Provide the [X, Y] coordinate of the cell's center where the given text is located.  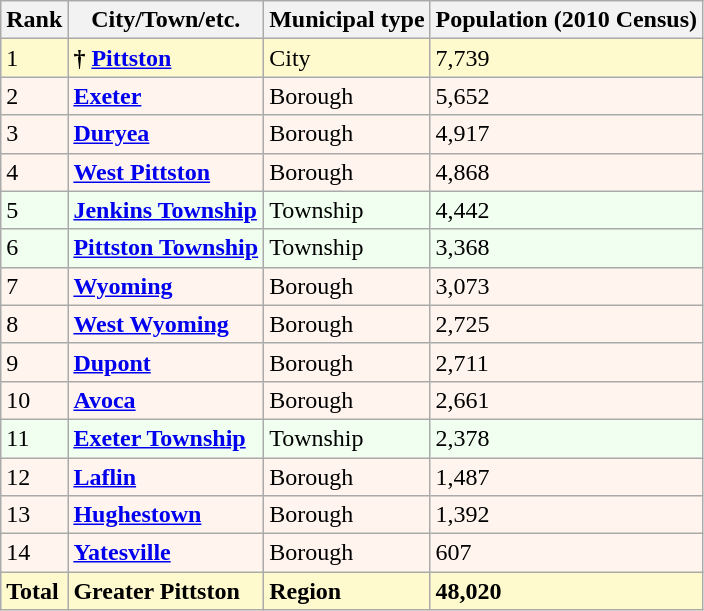
Total [34, 591]
7,739 [566, 58]
3,368 [566, 248]
9 [34, 362]
4,442 [566, 210]
607 [566, 553]
Dupont [166, 362]
Greater Pittston [166, 591]
12 [34, 477]
Rank [34, 20]
48,020 [566, 591]
5,652 [566, 96]
4,917 [566, 134]
Laflin [166, 477]
† Pittston [166, 58]
Exeter Township [166, 438]
West Wyoming [166, 324]
Pittston Township [166, 248]
6 [34, 248]
Municipal type [347, 20]
2,378 [566, 438]
Yatesville [166, 553]
14 [34, 553]
2,725 [566, 324]
4,868 [566, 172]
2 [34, 96]
1 [34, 58]
West Pittston [166, 172]
2,661 [566, 400]
10 [34, 400]
Jenkins Township [166, 210]
5 [34, 210]
8 [34, 324]
13 [34, 515]
1,392 [566, 515]
City [347, 58]
City/Town/etc. [166, 20]
3 [34, 134]
Hughestown [166, 515]
Population (2010 Census) [566, 20]
Exeter [166, 96]
3,073 [566, 286]
7 [34, 286]
2,711 [566, 362]
4 [34, 172]
Duryea [166, 134]
11 [34, 438]
1,487 [566, 477]
Avoca [166, 400]
Region [347, 591]
Wyoming [166, 286]
